Output the [x, y] coordinate of the center of the cell containing the given text.  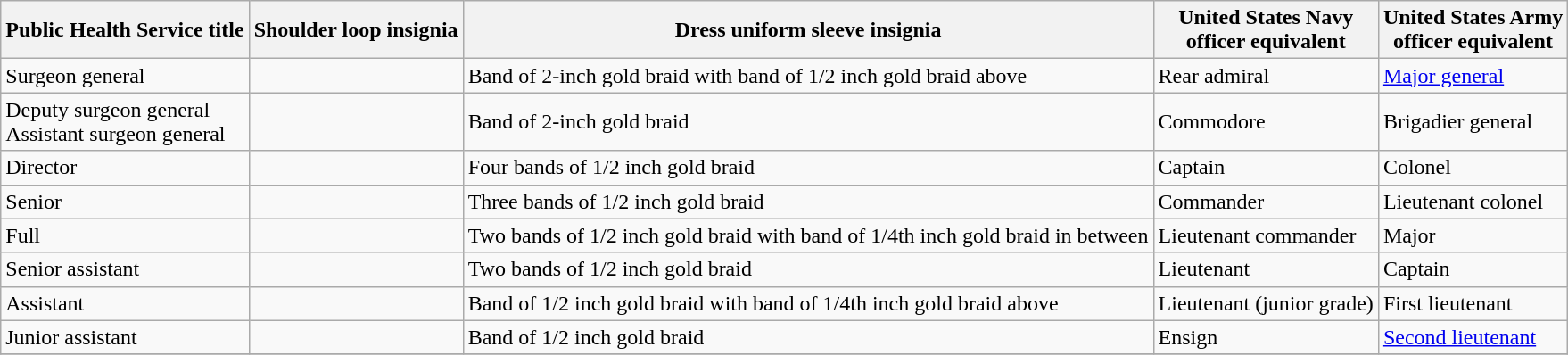
Junior assistant [125, 337]
Rear admiral [1266, 76]
Ensign [1266, 337]
First lieutenant [1473, 303]
Deputy surgeon generalAssistant surgeon general [125, 121]
Major general [1473, 76]
Band of 2-inch gold braid with band of 1/2 inch gold braid above [808, 76]
Commodore [1266, 121]
Brigadier general [1473, 121]
Director [125, 168]
Band of 1/2 inch gold braid with band of 1/4th inch gold braid above [808, 303]
Band of 2-inch gold braid [808, 121]
Lieutenant colonel [1473, 202]
United States Armyofficer equivalent [1473, 30]
Band of 1/2 inch gold braid [808, 337]
Two bands of 1/2 inch gold braid with band of 1/4th inch gold braid in between [808, 235]
Shoulder loop insignia [356, 30]
Three bands of 1/2 inch gold braid [808, 202]
Colonel [1473, 168]
Senior [125, 202]
Assistant [125, 303]
Lieutenant commander [1266, 235]
Public Health Service title [125, 30]
Full [125, 235]
Second lieutenant [1473, 337]
Dress uniform sleeve insignia [808, 30]
Lieutenant [1266, 269]
Lieutenant (junior grade) [1266, 303]
United States Navyofficer equivalent [1266, 30]
Senior assistant [125, 269]
Commander [1266, 202]
Major [1473, 235]
Surgeon general [125, 76]
Four bands of 1/2 inch gold braid [808, 168]
Two bands of 1/2 inch gold braid [808, 269]
